Capture the cell that displays the provided text and extract its [x, y] central coordinate. 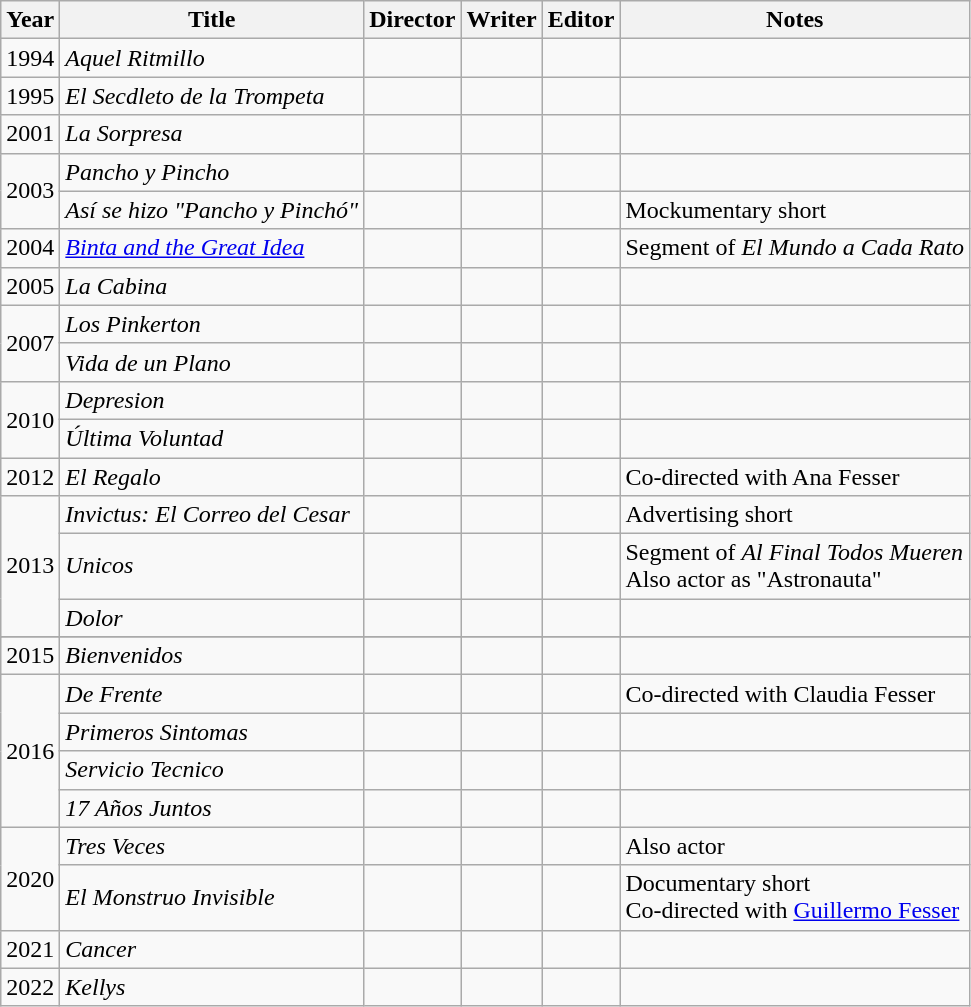
Year [30, 20]
Invictus: El Correo del Cesar [212, 515]
2007 [30, 343]
Depresion [212, 400]
17 Años Juntos [212, 808]
Aquel Ritmillo [212, 58]
Vida de un Plano [212, 362]
1994 [30, 58]
Primeros Sintomas [212, 732]
Director [412, 20]
Bienvenidos [212, 656]
Así se hizo "Pancho y Pinchó" [212, 210]
Documentary shortCo-directed with Guillermo Fesser [795, 898]
Mockumentary short [795, 210]
Editor [581, 20]
El Secdleto de la Trompeta [212, 96]
2003 [30, 191]
Also actor [795, 846]
Servicio Tecnico [212, 770]
Dolor [212, 618]
2012 [30, 477]
La Sorpresa [212, 134]
2015 [30, 656]
Binta and the Great Idea [212, 248]
2021 [30, 949]
Segment of El Mundo a Cada Rato [795, 248]
De Frente [212, 694]
2013 [30, 566]
El Monstruo Invisible [212, 898]
2020 [30, 878]
Co-directed with Ana Fesser [795, 477]
Title [212, 20]
Tres Veces [212, 846]
Kellys [212, 987]
2016 [30, 751]
La Cabina [212, 286]
2010 [30, 419]
1995 [30, 96]
Co-directed with Claudia Fesser [795, 694]
Pancho y Pincho [212, 172]
2004 [30, 248]
2001 [30, 134]
Unicos [212, 566]
2022 [30, 987]
Última Voluntad [212, 438]
El Regalo [212, 477]
2005 [30, 286]
Advertising short [795, 515]
Writer [502, 20]
Los Pinkerton [212, 324]
Notes [795, 20]
Cancer [212, 949]
Segment of Al Final Todos MuerenAlso actor as "Astronauta" [795, 566]
